From the cell containing the given text, extract its center point as (x, y) coordinate. 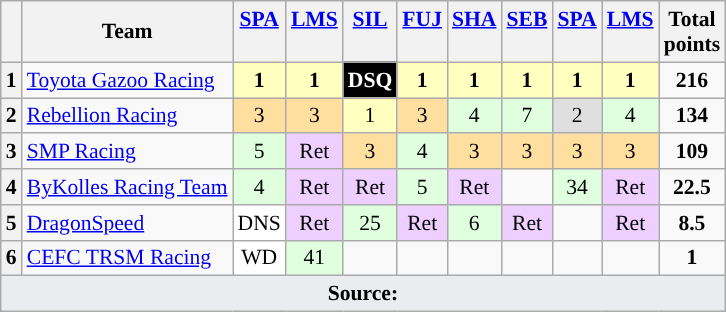
134 (692, 116)
WD (260, 258)
8.5 (692, 223)
SEB (528, 32)
216 (692, 80)
ByKolles Racing Team (128, 187)
DragonSpeed (128, 223)
FUJ (422, 32)
SHA (474, 32)
SMP Racing (128, 152)
Team (128, 32)
DSQ (370, 80)
Rebellion Racing (128, 116)
34 (576, 187)
22.5 (692, 187)
Toyota Gazoo Racing (128, 80)
41 (314, 258)
SIL (370, 32)
DNS (260, 223)
7 (528, 116)
Totalpoints (692, 32)
109 (692, 152)
Source: (363, 294)
CEFC TRSM Racing (128, 258)
25 (370, 223)
